From the cell containing the given text, extract its center point as [X, Y] coordinate. 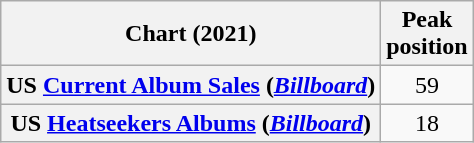
Peakposition [427, 34]
US Heatseekers Albums (Billboard) [191, 123]
US Current Album Sales (Billboard) [191, 85]
59 [427, 85]
18 [427, 123]
Chart (2021) [191, 34]
